Output the (x, y) coordinate of the center of the cell containing the given text.  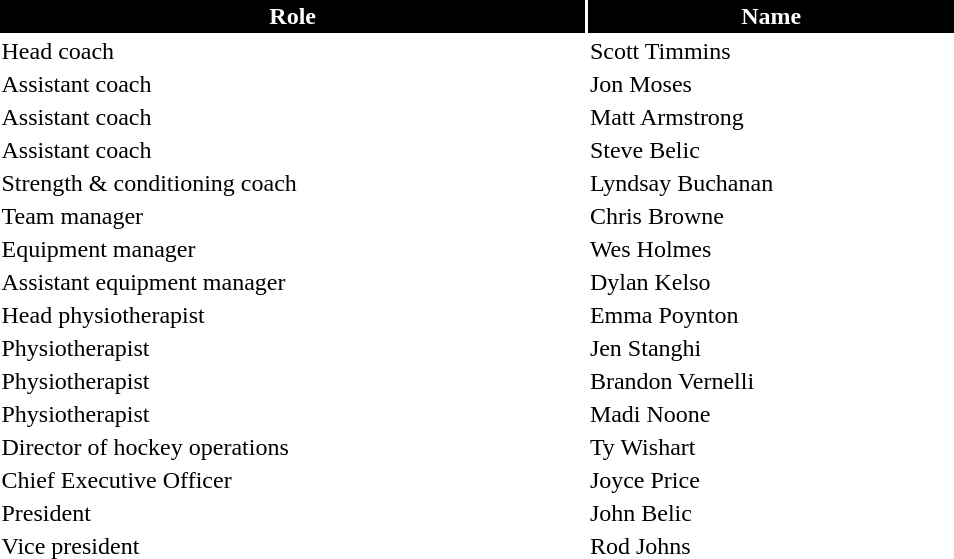
Director of hockey operations (292, 447)
Madi Noone (771, 414)
Chris Browne (771, 216)
Jen Stanghi (771, 348)
John Belic (771, 513)
Brandon Vernelli (771, 381)
Steve Belic (771, 150)
Strength & conditioning coach (292, 183)
Joyce Price (771, 480)
Assistant equipment manager (292, 282)
Scott Timmins (771, 51)
Chief Executive Officer (292, 480)
Emma Poynton (771, 315)
Matt Armstrong (771, 117)
Dylan Kelso (771, 282)
Role (292, 16)
Jon Moses (771, 84)
Wes Holmes (771, 249)
Name (771, 16)
Ty Wishart (771, 447)
Lyndsay Buchanan (771, 183)
President (292, 513)
Team manager (292, 216)
Head coach (292, 51)
Equipment manager (292, 249)
Head physiotherapist (292, 315)
